Capture the cell that displays the provided text and extract its (X, Y) central coordinate. 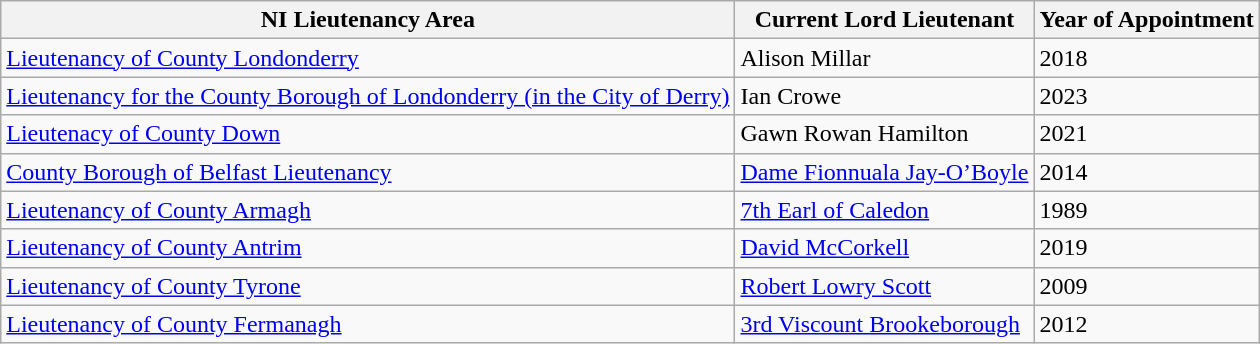
Dame Fionnuala Jay-O’Boyle (884, 172)
2019 (1146, 248)
2018 (1146, 58)
2012 (1146, 324)
Alison Millar (884, 58)
David McCorkell (884, 248)
Ian Crowe (884, 96)
Lieutenancy of County Fermanagh (368, 324)
Year of Appointment (1146, 20)
Lieutenancy of County Antrim (368, 248)
Robert Lowry Scott (884, 286)
1989 (1146, 210)
2023 (1146, 96)
2021 (1146, 134)
2009 (1146, 286)
Lieutenancy of County Londonderry (368, 58)
3rd Viscount Brookeborough (884, 324)
2014 (1146, 172)
NI Lieutenancy Area (368, 20)
Lieutenancy of County Armagh (368, 210)
Current Lord Lieutenant (884, 20)
7th Earl of Caledon (884, 210)
County Borough of Belfast Lieutenancy (368, 172)
Lieutenacy of County Down (368, 134)
Gawn Rowan Hamilton (884, 134)
Lieutenancy of County Tyrone (368, 286)
Lieutenancy for the County Borough of Londonderry (in the City of Derry) (368, 96)
